Identify which cell holds the provided text, then report its [x, y] central coordinate. 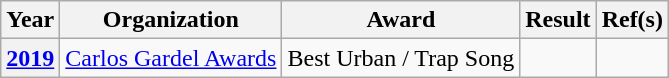
Year [30, 20]
Best Urban / Trap Song [401, 58]
Carlos Gardel Awards [171, 58]
Result [558, 20]
Award [401, 20]
2019 [30, 58]
Organization [171, 20]
Ref(s) [632, 20]
